Pinpoint the cell where the given text exists, returning its [X, Y] midpoint coordinate. 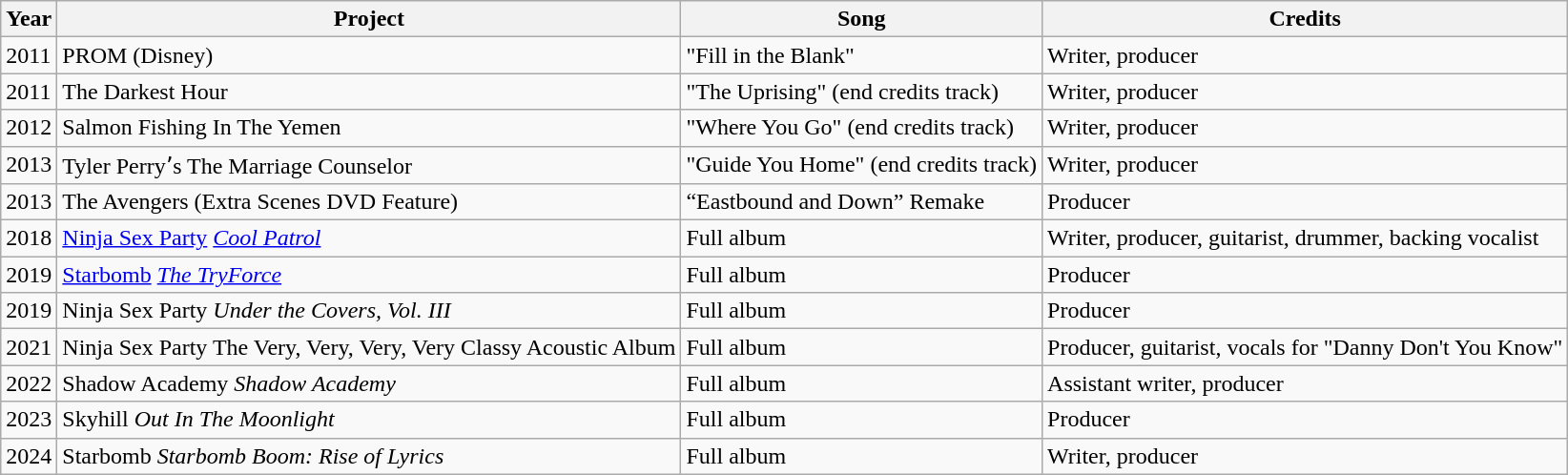
2023 [29, 420]
Ninja Sex Party The Very, Very, Very, Very Classy Acoustic Album [369, 347]
Ninja Sex Party Under the Covers, Vol. III [369, 311]
Assistant writer, producer [1305, 383]
2018 [29, 238]
Song [862, 19]
Skyhill Out In The Moonlight [369, 420]
2024 [29, 456]
Project [369, 19]
Starbomb The TryForce [369, 275]
The Darkest Hour [369, 92]
PROM (Disney) [369, 55]
Credits [1305, 19]
2021 [29, 347]
2012 [29, 128]
Year [29, 19]
Tyler Perryʼs The Marriage Counselor [369, 165]
“Eastbound and Down” Remake [862, 202]
"Fill in the Blank" [862, 55]
"The Uprising" (end credits track) [862, 92]
Producer, guitarist, vocals for "Danny Don't You Know" [1305, 347]
Ninja Sex Party Cool Patrol [369, 238]
The Avengers (Extra Scenes DVD Feature) [369, 202]
Shadow Academy Shadow Academy [369, 383]
Salmon Fishing In The Yemen [369, 128]
Starbomb Starbomb Boom: Rise of Lyrics [369, 456]
2022 [29, 383]
"Guide You Home" (end credits track) [862, 165]
"Where You Go" (end credits track) [862, 128]
Writer, producer, guitarist, drummer, backing vocalist [1305, 238]
